From the cell containing the given text, extract its center point as (X, Y) coordinate. 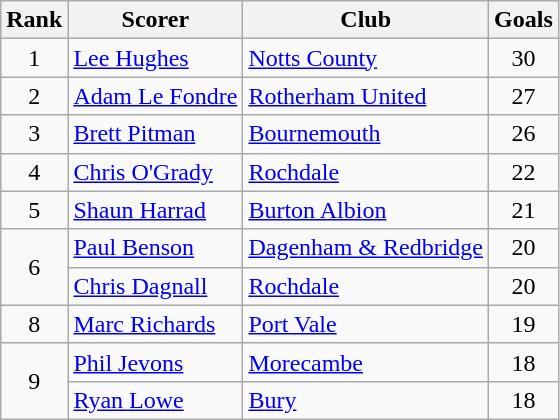
4 (34, 172)
Club (366, 20)
Scorer (156, 20)
21 (524, 210)
Burton Albion (366, 210)
Paul Benson (156, 248)
Goals (524, 20)
Chris Dagnall (156, 286)
Ryan Lowe (156, 400)
Phil Jevons (156, 362)
5 (34, 210)
8 (34, 324)
Lee Hughes (156, 58)
Dagenham & Redbridge (366, 248)
22 (524, 172)
Rotherham United (366, 96)
Port Vale (366, 324)
6 (34, 267)
Adam Le Fondre (156, 96)
Brett Pitman (156, 134)
Marc Richards (156, 324)
Shaun Harrad (156, 210)
30 (524, 58)
26 (524, 134)
Rank (34, 20)
Bury (366, 400)
27 (524, 96)
9 (34, 381)
3 (34, 134)
Notts County (366, 58)
Morecambe (366, 362)
2 (34, 96)
19 (524, 324)
1 (34, 58)
Chris O'Grady (156, 172)
Bournemouth (366, 134)
